Detect which cell encompasses the target text, then output its [X, Y] center coordinate. 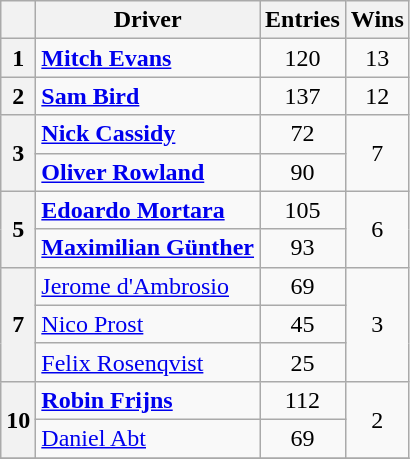
45 [303, 324]
25 [303, 362]
137 [303, 96]
5 [18, 229]
6 [377, 229]
Nick Cassidy [148, 134]
1 [18, 58]
90 [303, 172]
Nico Prost [148, 324]
Felix Rosenqvist [148, 362]
Entries [303, 20]
72 [303, 134]
112 [303, 400]
93 [303, 248]
Edoardo Mortara [148, 210]
120 [303, 58]
Oliver Rowland [148, 172]
Robin Frijns [148, 400]
105 [303, 210]
12 [377, 96]
Driver [148, 20]
Jerome d'Ambrosio [148, 286]
Maximilian Günther [148, 248]
Wins [377, 20]
Daniel Abt [148, 438]
13 [377, 58]
Mitch Evans [148, 58]
Sam Bird [148, 96]
10 [18, 419]
